Return (x, y) of the center of cell containing provided text 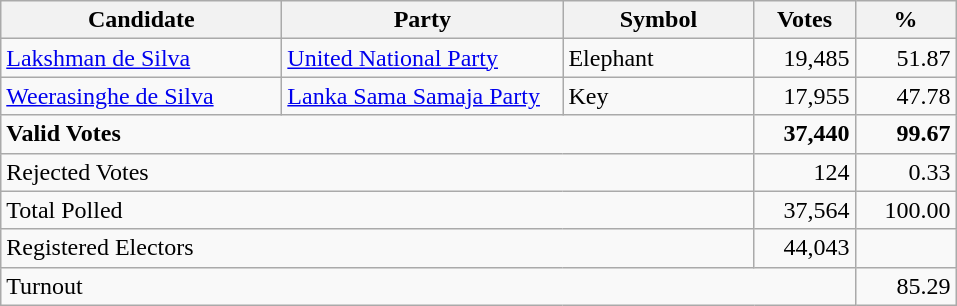
47.78 (906, 96)
85.29 (906, 286)
Votes (804, 20)
Total Polled (378, 210)
United National Party (422, 58)
Weerasinghe de Silva (142, 96)
Candidate (142, 20)
Symbol (658, 20)
Registered Electors (378, 248)
Party (422, 20)
Elephant (658, 58)
% (906, 20)
Lanka Sama Samaja Party (422, 96)
Key (658, 96)
Valid Votes (378, 134)
37,440 (804, 134)
Lakshman de Silva (142, 58)
0.33 (906, 172)
124 (804, 172)
17,955 (804, 96)
Turnout (428, 286)
37,564 (804, 210)
44,043 (804, 248)
100.00 (906, 210)
99.67 (906, 134)
51.87 (906, 58)
19,485 (804, 58)
Rejected Votes (378, 172)
